Search for the cell housing the specified text and yield its [X, Y] center coordinate. 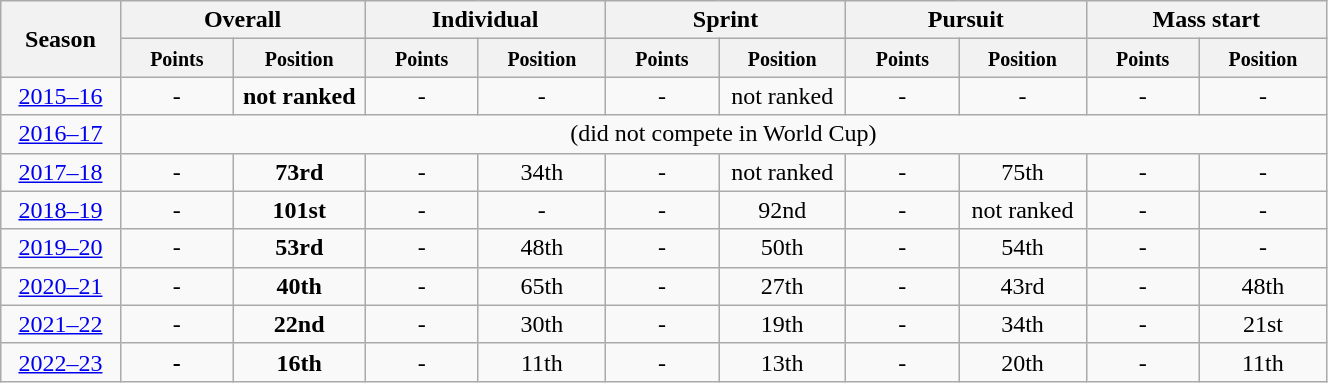
22nd [298, 324]
2022–23 [60, 362]
54th [1022, 248]
Sprint [725, 20]
43rd [1022, 286]
2017–18 [60, 172]
19th [782, 324]
21st [1262, 324]
Season [60, 39]
53rd [298, 248]
13th [782, 362]
16th [298, 362]
2015–16 [60, 96]
92nd [782, 210]
73rd [298, 172]
75th [1022, 172]
2021–22 [60, 324]
Overall [242, 20]
Pursuit [966, 20]
101st [298, 210]
50th [782, 248]
27th [782, 286]
40th [298, 286]
2019–20 [60, 248]
Mass start [1206, 20]
2020–21 [60, 286]
2016–17 [60, 134]
20th [1022, 362]
30th [542, 324]
(did not compete in World Cup) [723, 134]
2018–19 [60, 210]
65th [542, 286]
Individual [485, 20]
